Return the [x, y] coordinate for the center point of the cell that contains the specified text.  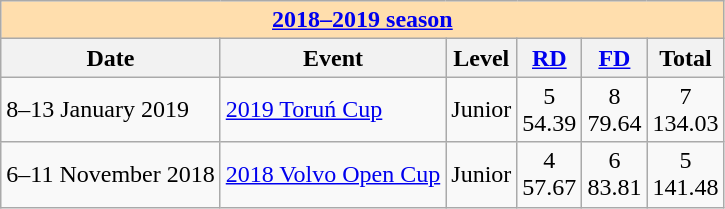
6–11 November 2018 [110, 174]
2018 Volvo Open Cup [333, 174]
FD [614, 58]
8 79.64 [614, 110]
5 54.39 [550, 110]
Date [110, 58]
Event [333, 58]
6 83.81 [614, 174]
5 141.48 [686, 174]
Total [686, 58]
8–13 January 2019 [110, 110]
7 134.03 [686, 110]
RD [550, 58]
2018–2019 season [362, 20]
4 57.67 [550, 174]
2019 Toruń Cup [333, 110]
Level [482, 58]
